Locate the cell with the specified text and output its (X, Y) center coordinate. 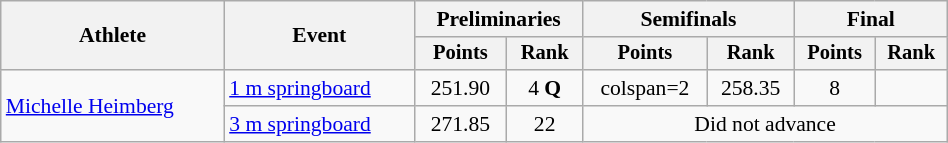
Semifinals (688, 19)
271.85 (460, 124)
258.35 (750, 88)
Event (319, 36)
3 m springboard (319, 124)
Athlete (112, 36)
8 (834, 88)
4 Q (544, 88)
colspan=2 (645, 88)
1 m springboard (319, 88)
Final (870, 19)
Did not advance (765, 124)
22 (544, 124)
Preliminaries (498, 19)
Michelle Heimberg (112, 106)
251.90 (460, 88)
